For the text-containing cell, return its midpoint in (X, Y) coordinate format. 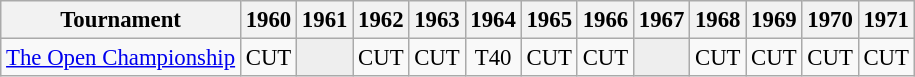
1971 (886, 20)
1962 (381, 20)
1963 (437, 20)
1970 (830, 20)
The Open Championship (121, 58)
1969 (774, 20)
Tournament (121, 20)
1961 (325, 20)
1966 (605, 20)
1965 (549, 20)
1967 (661, 20)
1968 (718, 20)
1964 (493, 20)
T40 (493, 58)
1960 (268, 20)
